For the text-containing cell, return its midpoint in [x, y] coordinate format. 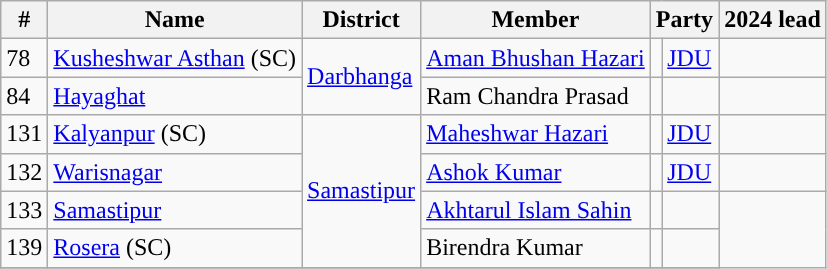
Hayaghat [175, 96]
Birendra Kumar [536, 248]
Member [536, 20]
Kusheshwar Asthan (SC) [175, 58]
132 [24, 172]
Ashok Kumar [536, 172]
131 [24, 134]
2024 lead [773, 20]
133 [24, 210]
District [362, 20]
Aman Bhushan Hazari [536, 58]
Ram Chandra Prasad [536, 96]
Kalyanpur (SC) [175, 134]
Rosera (SC) [175, 248]
139 [24, 248]
Party [684, 20]
Darbhanga [362, 77]
Akhtarul Islam Sahin [536, 210]
# [24, 20]
Name [175, 20]
84 [24, 96]
78 [24, 58]
Warisnagar [175, 172]
Maheshwar Hazari [536, 134]
